Identify which cell holds the provided text, then report its (X, Y) central coordinate. 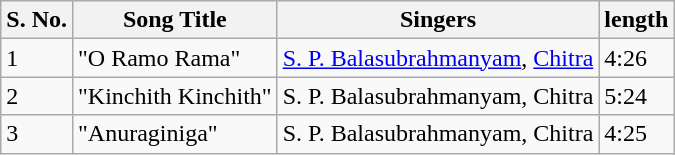
length (636, 20)
"O Ramo Rama" (174, 58)
Song Title (174, 20)
3 (37, 134)
1 (37, 58)
2 (37, 96)
5:24 (636, 96)
"Anuraginiga" (174, 134)
"Kinchith Kinchith" (174, 96)
4:26 (636, 58)
S. No. (37, 20)
4:25 (636, 134)
Singers (438, 20)
